Capture the cell that displays the provided text and extract its (x, y) central coordinate. 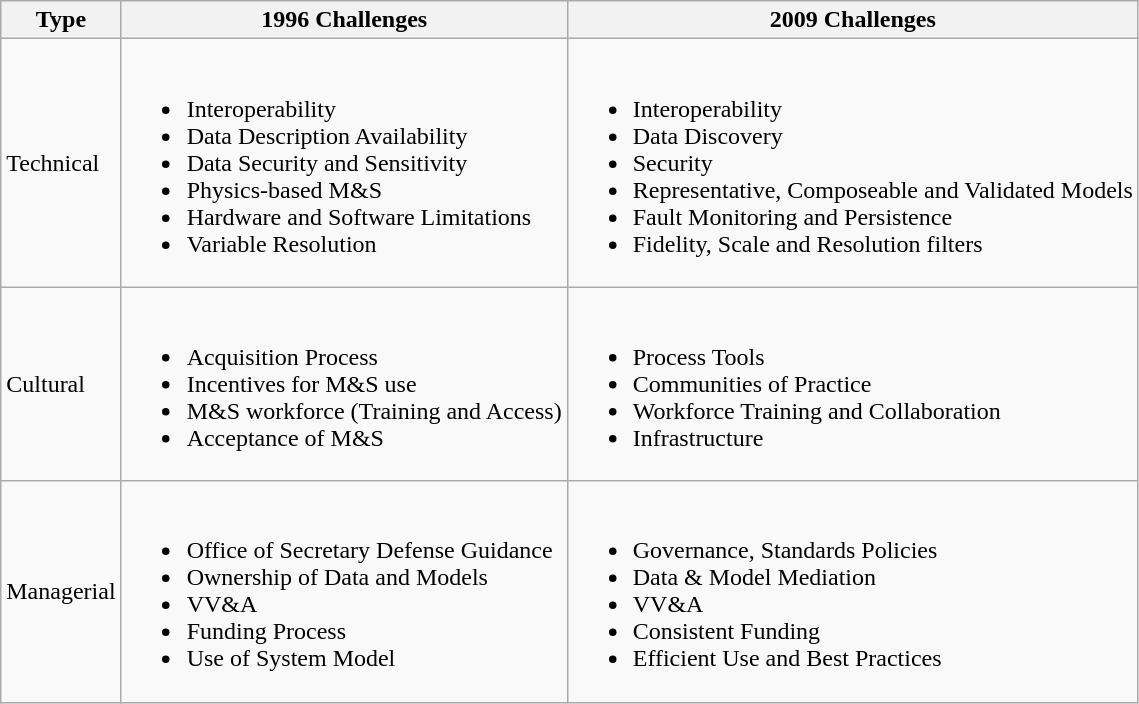
Managerial (61, 592)
Process ToolsCommunities of PracticeWorkforce Training and CollaborationInfrastructure (852, 384)
Technical (61, 163)
Governance, Standards PoliciesData & Model MediationVV&AConsistent FundingEfficient Use and Best Practices (852, 592)
2009 Challenges (852, 20)
InteroperabilityData Description AvailabilityData Security and SensitivityPhysics-based M&SHardware and Software LimitationsVariable Resolution (344, 163)
Type (61, 20)
Cultural (61, 384)
1996 Challenges (344, 20)
Office of Secretary Defense GuidanceOwnership of Data and ModelsVV&AFunding ProcessUse of System Model (344, 592)
Acquisition ProcessIncentives for M&S useM&S workforce (Training and Access)Acceptance of M&S (344, 384)
